Identify which cell holds the provided text, then report its [x, y] central coordinate. 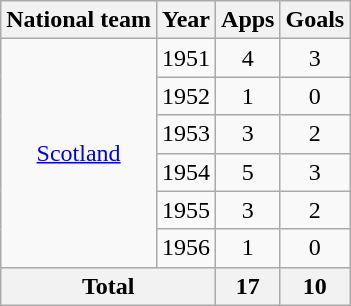
1953 [186, 134]
National team [79, 20]
10 [315, 286]
1955 [186, 210]
Total [108, 286]
Year [186, 20]
1951 [186, 58]
1954 [186, 172]
4 [248, 58]
5 [248, 172]
Scotland [79, 153]
1956 [186, 248]
1952 [186, 96]
17 [248, 286]
Apps [248, 20]
Goals [315, 20]
